Find where the given text appears and provide that cell's center as (X, Y) coordinate. 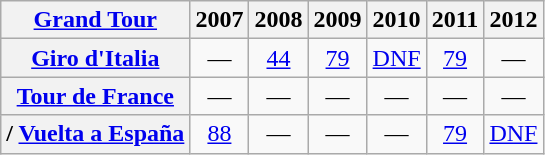
/ Vuelta a España (96, 134)
Giro d'Italia (96, 58)
2012 (514, 20)
44 (278, 58)
Tour de France (96, 96)
2009 (338, 20)
2010 (396, 20)
Grand Tour (96, 20)
88 (220, 134)
2008 (278, 20)
2007 (220, 20)
2011 (455, 20)
